Extract the (x, y) coordinate from the center of the cell holding the provided text.  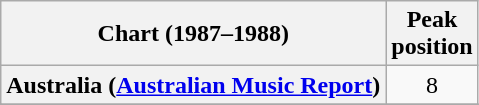
Australia (Australian Music Report) (194, 85)
Peakposition (432, 34)
8 (432, 85)
Chart (1987–1988) (194, 34)
